Capture the cell that displays the provided text and extract its (X, Y) central coordinate. 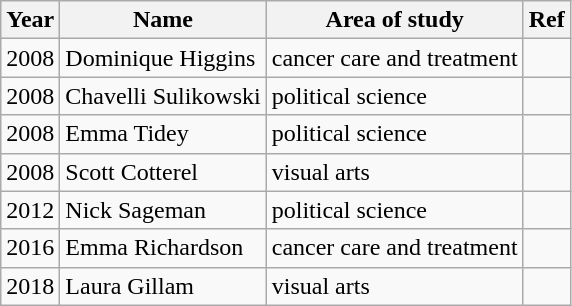
Chavelli Sulikowski (163, 96)
Emma Richardson (163, 248)
Ref (546, 20)
Year (30, 20)
Name (163, 20)
Dominique Higgins (163, 58)
2016 (30, 248)
Emma Tidey (163, 134)
Nick Sageman (163, 210)
2012 (30, 210)
Area of study (394, 20)
2018 (30, 286)
Laura Gillam (163, 286)
Scott Cotterel (163, 172)
